Return (x, y) of the center of cell containing provided text 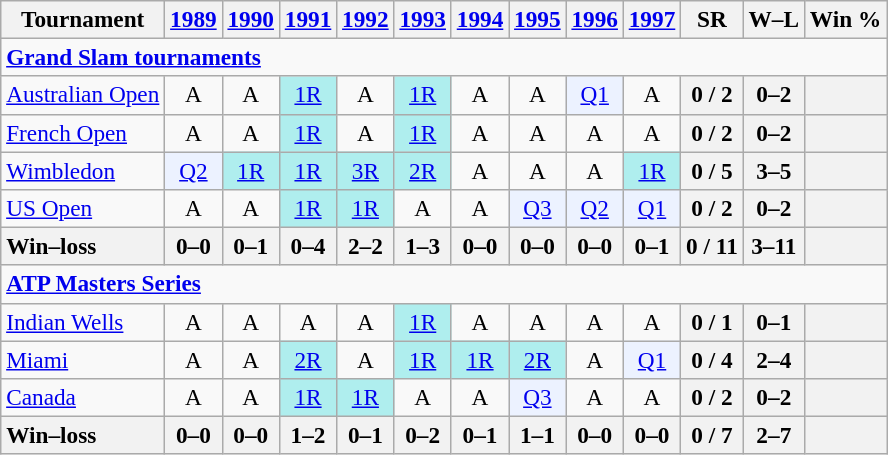
1–3 (422, 246)
2–4 (774, 359)
1–2 (308, 435)
1990 (250, 19)
1993 (422, 19)
Wimbledon (83, 170)
1989 (194, 19)
1994 (480, 19)
2–2 (366, 246)
Win % (845, 19)
1991 (308, 19)
Indian Wells (83, 322)
1–1 (538, 435)
3–5 (774, 170)
0 / 5 (712, 170)
3–11 (774, 246)
Canada (83, 397)
0 / 4 (712, 359)
0 / 11 (712, 246)
US Open (83, 208)
0–4 (308, 246)
SR (712, 19)
W–L (774, 19)
Grand Slam tournaments (444, 57)
Australian Open (83, 95)
Tournament (83, 19)
Miami (83, 359)
1997 (652, 19)
0 / 1 (712, 322)
3R (366, 170)
1992 (366, 19)
1996 (594, 19)
0 / 7 (712, 435)
ATP Masters Series (444, 284)
2–7 (774, 435)
French Open (83, 133)
1995 (538, 19)
